Identify which cell holds the provided text, then report its [x, y] central coordinate. 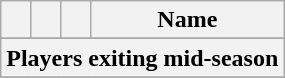
Name [188, 20]
Players exiting mid-season [142, 58]
